Return the (x, y) coordinate for the center point of the cell that contains the specified text.  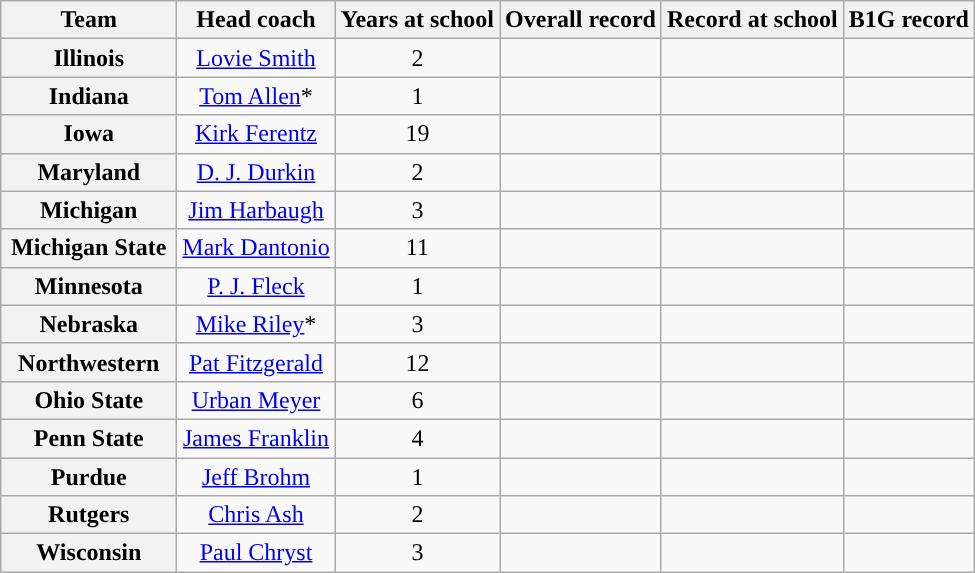
Jeff Brohm (256, 477)
D. J. Durkin (256, 172)
Urban Meyer (256, 400)
Purdue (89, 477)
Ohio State (89, 400)
Wisconsin (89, 553)
Record at school (752, 20)
Overall record (581, 20)
Kirk Ferentz (256, 134)
Years at school (417, 20)
Northwestern (89, 362)
19 (417, 134)
James Franklin (256, 438)
Indiana (89, 96)
Head coach (256, 20)
Iowa (89, 134)
Michigan State (89, 248)
B1G record (908, 20)
12 (417, 362)
Penn State (89, 438)
6 (417, 400)
Rutgers (89, 515)
Chris Ash (256, 515)
4 (417, 438)
Pat Fitzgerald (256, 362)
Minnesota (89, 286)
Lovie Smith (256, 58)
11 (417, 248)
Mark Dantonio (256, 248)
P. J. Fleck (256, 286)
Jim Harbaugh (256, 210)
Illinois (89, 58)
Mike Riley* (256, 324)
Maryland (89, 172)
Nebraska (89, 324)
Paul Chryst (256, 553)
Team (89, 20)
Tom Allen* (256, 96)
Michigan (89, 210)
